Find where the given text appears and provide that cell's center as [X, Y] coordinate. 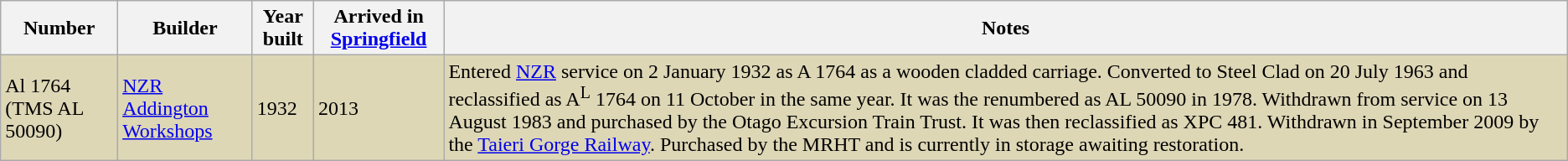
1932 [283, 108]
NZR Addington Workshops [186, 108]
Builder [186, 29]
2013 [379, 108]
Year built [283, 29]
Al 1764 (TMS AL 50090) [59, 108]
Arrived in Springfield [379, 29]
Notes [1005, 29]
Number [59, 29]
